Provide the [X, Y] coordinate of the cell's center where the given text is located.  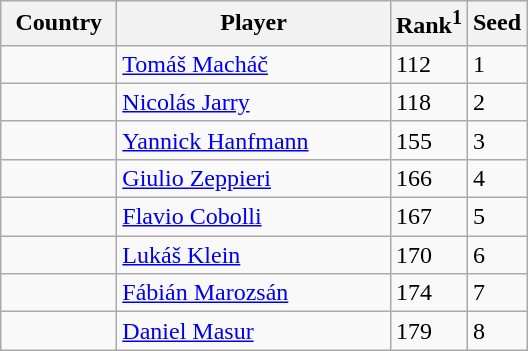
Rank1 [428, 24]
Seed [496, 24]
Player [254, 24]
174 [428, 293]
2 [496, 102]
Daniel Masur [254, 331]
170 [428, 255]
166 [428, 178]
Flavio Cobolli [254, 217]
Nicolás Jarry [254, 102]
Tomáš Macháč [254, 64]
5 [496, 217]
8 [496, 331]
112 [428, 64]
6 [496, 255]
167 [428, 217]
Lukáš Klein [254, 255]
118 [428, 102]
Country [59, 24]
7 [496, 293]
155 [428, 140]
179 [428, 331]
3 [496, 140]
Fábián Marozsán [254, 293]
Giulio Zeppieri [254, 178]
4 [496, 178]
1 [496, 64]
Yannick Hanfmann [254, 140]
